From the cell containing the given text, extract its center point as (x, y) coordinate. 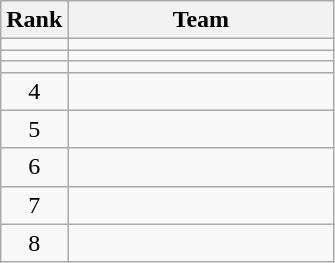
5 (34, 129)
Rank (34, 20)
4 (34, 91)
Team (201, 20)
8 (34, 243)
6 (34, 167)
7 (34, 205)
